Return the [X, Y] coordinate for the center point of the cell that contains the specified text.  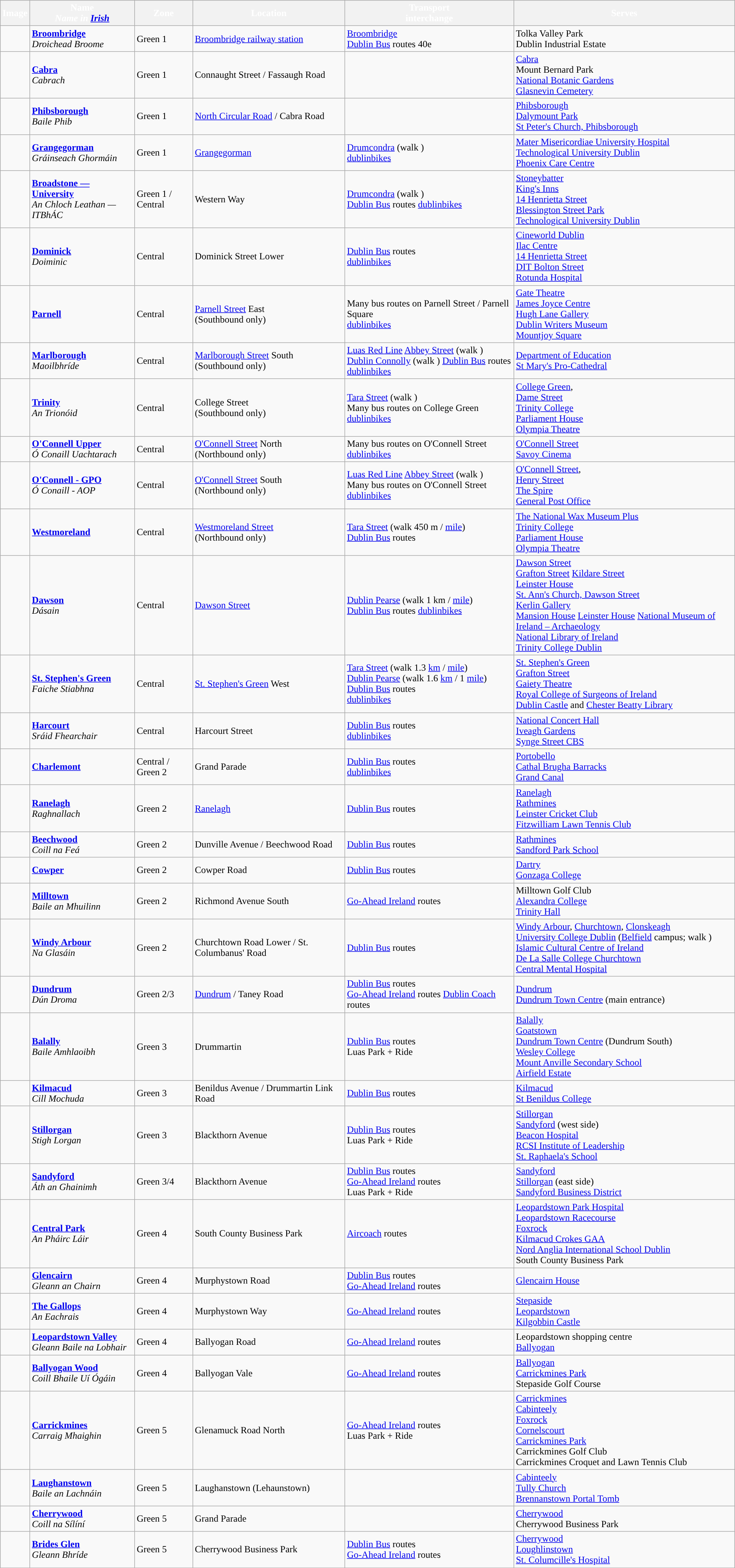
Go-Ahead Ireland routesLuas Park + Ride [429, 1430]
National Concert HallIveagh GardensSynge Street CBS [624, 731]
Ballyogan Vale [269, 1373]
College Street (Southbound only) [269, 407]
Drummartin [269, 1047]
Location [269, 13]
Green 3/4 [164, 1181]
Luas Red Line Abbey Street (walk ) Dublin Connolly (walk ) Dublin Bus routes dublinbikes [429, 361]
Cineworld DublinIlac Centre14 Henrietta StreetDIT Bolton StreetRotunda Hospital [624, 257]
Green 1 / Central [164, 199]
StillorganStigh Lorgan [82, 1135]
Ranelagh [269, 809]
Milltown Golf ClubAlexandra CollegeTrinity Hall [624, 901]
St. Stephen's GreenFaiche Stiabhna [82, 684]
BeechwoodCoill na Feá [82, 845]
Drumcondra (walk ) Dublin Bus routes dublinbikes [429, 199]
Westmoreland Street (Northbound only) [269, 532]
StoneybatterKing's Inns14 Henrietta StreetBlessington Street ParkTechnological University Dublin [624, 199]
Parnell Street East (Southbound only) [269, 314]
Dundrum / Taney Road [269, 994]
Dublin Bus routes Go-Ahead Ireland routes Dublin Coach routes [429, 994]
Serves [624, 13]
Connaught Street / Fassaugh Road [269, 75]
Laughanstown (Lehaunstown) [269, 1488]
CherrywoodLoughlinstownSt. Columcille's Hospital [624, 1550]
College Green,Dame StreetTrinity CollegeParliament HouseOlympia Theatre [624, 407]
Zone [164, 13]
Dublin Pearse (walk 1 km / mile) Dublin Bus routes dublinbikes [429, 605]
BallyoganCarrickmines ParkStepaside Golf Course [624, 1373]
StillorganSandyford (west side)Beacon HospitalRCSI Institute of LeadershipSt. Raphaela's School [624, 1135]
Luas Red Line Abbey Street (walk )Many bus routes on O'Connell Street dublinbikes [429, 485]
Glencairn House [624, 1280]
O'Connell Street South (Northbound only) [269, 485]
St. Stephen's Green West [269, 684]
O'Connell Street North (Northbound only) [269, 449]
Drumcondra (walk ) dublinbikes [429, 152]
BalallyGoatstownDundrum Town Centre (Dundrum South)Wesley CollegeMount Anville Secondary SchoolAirfield Estate [624, 1047]
PortobelloCathal Brugha BarracksGrand Canal [624, 767]
Tara Street (walk 1.3 km / mile) Dublin Pearse (walk 1.6 km / 1 mile) Dublin Bus routes dublinbikes [429, 684]
Image [15, 13]
DominickDoiminic [82, 257]
CherrywoodCherrywood Business Park [624, 1519]
Murphystown Road [269, 1280]
MarlboroughMaoilbhríde [82, 361]
North Circular Road / Cabra Road [269, 116]
Glenamuck Road North [269, 1430]
PhibsboroughDalymount ParkSt Peter's Church, Phibsborough [624, 116]
Churchtown Road Lower / St. Columbanus' Road [269, 948]
Tara Street (walk 450 m / mile) Dublin Bus routes [429, 532]
Broadstone — UniversityAn Chloch Leathan — ITBhÁC [82, 199]
Many bus routes on Parnell Street / Parnell Square dublinbikes [429, 314]
Dublin Bus routes Go-Ahead Ireland routesLuas Park + Ride [429, 1181]
O'Connell Street,Henry StreetThe SpireGeneral Post Office [624, 485]
Leopardstown Park HospitalLeopardstown RacecourseFoxrockKilmacud Crokes GAANord Anglia International School DublinSouth County Business Park [624, 1234]
DartryGonzaga College [624, 870]
KilmacudSt Benildus College [624, 1093]
Ballyogan Road [269, 1342]
SandyfordÁth an Ghainimh [82, 1181]
Central ParkAn Pháirc Láir [82, 1234]
Mater Misericordiae University HospitalTechnological University DublinPhoenix Care Centre [624, 152]
Leopardstown ValleyGleann Baile na Lobhair [82, 1342]
RathminesSandford Park School [624, 845]
RanelaghRathminesLeinster Cricket ClubFitzwilliam Lawn Tennis Club [624, 809]
Westmoreland [82, 532]
Broombridge Dublin Bus routes 40e [429, 39]
Western Way [269, 199]
StepasideLeopardstownKilgobbin Castle [624, 1311]
MilltownBaile an Mhuilinn [82, 901]
RanelaghRaghnallach [82, 809]
KilmacudCill Mochuda [82, 1093]
Charlemont [82, 767]
Harcourt Street [269, 731]
Grangegorman [269, 152]
Central / Green 2 [164, 767]
Cherrywood Business Park [269, 1550]
Brides GlenGleann Bhríde [82, 1550]
Gate TheatreJames Joyce CentreHugh Lane GalleryDublin Writers MuseumMountjoy Square [624, 314]
Ballyogan WoodCoill Bhaile Uí Ógáin [82, 1373]
Parnell [82, 314]
SandyfordStillorgan (east side)Sandyford Business District [624, 1181]
St. Stephen's GreenGrafton StreetGaiety TheatreRoyal College of Surgeons of IrelandDublin Castle and Chester Beatty Library [624, 684]
GlencairnGleann an Chairn [82, 1280]
Dawson Street [269, 605]
The GallopsAn Eachrais [82, 1311]
O'Connell StreetSavoy Cinema [624, 449]
GrangegormanGráinseach Ghormáin [82, 152]
Department of EducationSt Mary's Pro-Cathedral [624, 361]
Murphystown Way [269, 1311]
DawsonDásain [82, 605]
Tolka Valley ParkDublin Industrial Estate [624, 39]
TrinityAn Trionóid [82, 407]
NameName in Irish [82, 13]
Tara Street (walk )Many bus routes on College Green dublinbikes [429, 407]
CherrywoodCoill na Sílíní [82, 1519]
Green 2/3 [164, 994]
BalallyBaile Amhlaoibh [82, 1047]
Broombridge railway station [269, 39]
Benildus Avenue / Drummartin Link Road [269, 1093]
Dunville Avenue / Beechwood Road [269, 845]
Windy ArbourNa Glasáin [82, 948]
DundrumDún Droma [82, 994]
South County Business Park [269, 1234]
Richmond Avenue South [269, 901]
CarrickminesCarraig Mhaighin [82, 1430]
Dominick Street Lower [269, 257]
O'Connell - GPOÓ Conaill - AOP [82, 485]
The National Wax Museum PlusTrinity CollegeParliament HouseOlympia Theatre [624, 532]
Transportinterchange [429, 13]
CabraMount Bernard ParkNational Botanic GardensGlasnevin Cemetery [624, 75]
HarcourtSráid Fhearchair [82, 731]
CabraCabrach [82, 75]
DundrumDundrum Town Centre (main entrance) [624, 994]
Marlborough Street South (Southbound only) [269, 361]
CarrickminesCabinteelyFoxrockCornelscourtCarrickmines ParkCarrickmines Golf ClubCarrickmines Croquet and Lawn Tennis Club [624, 1430]
Cowper Road [269, 870]
PhibsboroughBaile Phib [82, 116]
Leopardstown shopping centreBallyogan [624, 1342]
CabinteelyTully ChurchBrennanstown Portal Tomb [624, 1488]
Aircoach routes [429, 1234]
LaughanstownBaile an Lachnáin [82, 1488]
Many bus routes on O'Connell Street dublinbikes [429, 449]
O'Connell UpperÓ Conaill Uachtarach [82, 449]
BroombridgeDroichead Broome [82, 39]
Cowper [82, 870]
